Locate the cell with the specified text and output its (x, y) center coordinate. 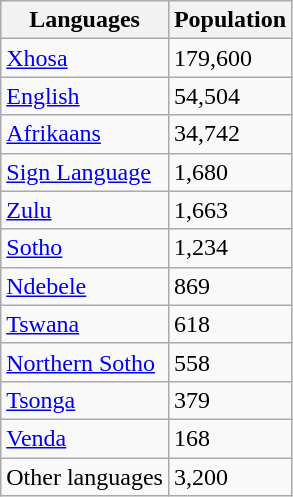
Ndebele (85, 286)
3,200 (230, 477)
379 (230, 400)
1,663 (230, 210)
179,600 (230, 58)
869 (230, 286)
558 (230, 362)
Xhosa (85, 58)
1,234 (230, 248)
Zulu (85, 210)
Northern Sotho (85, 362)
English (85, 96)
Sotho (85, 248)
Tswana (85, 324)
Afrikaans (85, 134)
618 (230, 324)
Other languages (85, 477)
168 (230, 438)
Sign Language (85, 172)
34,742 (230, 134)
Venda (85, 438)
1,680 (230, 172)
Tsonga (85, 400)
Languages (85, 20)
54,504 (230, 96)
Population (230, 20)
